Search for the cell housing the specified text and yield its [X, Y] center coordinate. 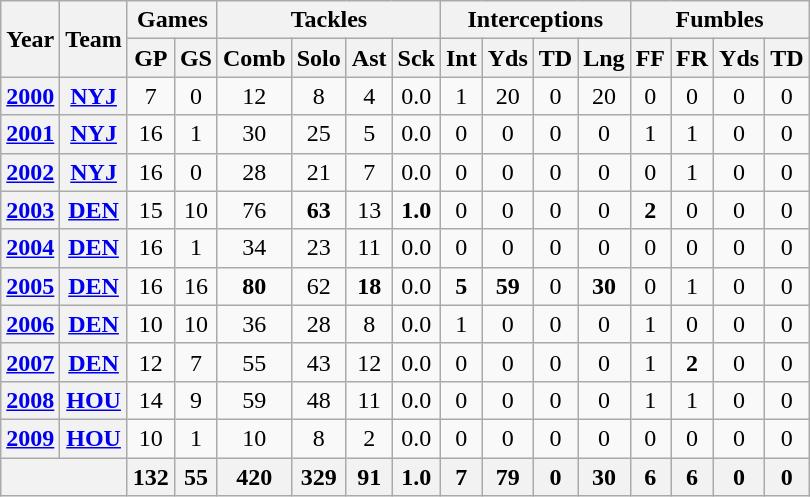
79 [508, 477]
Team [94, 39]
2008 [30, 400]
13 [369, 210]
FR [692, 58]
14 [150, 400]
329 [318, 477]
FF [650, 58]
2000 [30, 96]
Lng [604, 58]
Year [30, 39]
2007 [30, 362]
GP [150, 58]
2001 [30, 134]
4 [369, 96]
9 [196, 400]
18 [369, 286]
2006 [30, 324]
36 [254, 324]
48 [318, 400]
15 [150, 210]
21 [318, 172]
132 [150, 477]
Games [172, 20]
2002 [30, 172]
25 [318, 134]
Comb [254, 58]
Solo [318, 58]
91 [369, 477]
76 [254, 210]
Interceptions [535, 20]
2004 [30, 248]
2009 [30, 438]
80 [254, 286]
Int [461, 58]
62 [318, 286]
Sck [416, 58]
Tackles [328, 20]
2005 [30, 286]
Fumbles [720, 20]
23 [318, 248]
63 [318, 210]
420 [254, 477]
Ast [369, 58]
43 [318, 362]
34 [254, 248]
GS [196, 58]
2003 [30, 210]
